Return the [X, Y] coordinate for the center point of the cell that contains the specified text.  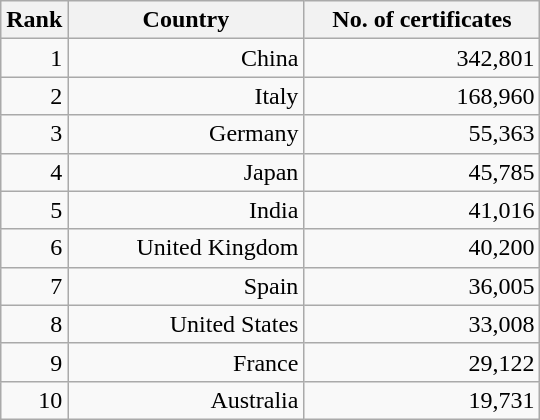
10 [34, 400]
Rank [34, 20]
United Kingdom [186, 248]
2 [34, 96]
United States [186, 324]
France [186, 362]
36,005 [422, 286]
19,731 [422, 400]
India [186, 210]
Australia [186, 400]
55,363 [422, 134]
5 [34, 210]
342,801 [422, 58]
40,200 [422, 248]
Italy [186, 96]
6 [34, 248]
7 [34, 286]
45,785 [422, 172]
Country [186, 20]
33,008 [422, 324]
China [186, 58]
29,122 [422, 362]
Germany [186, 134]
3 [34, 134]
4 [34, 172]
Japan [186, 172]
9 [34, 362]
41,016 [422, 210]
No. of certificates [422, 20]
168,960 [422, 96]
1 [34, 58]
8 [34, 324]
Spain [186, 286]
